Locate the cell with the specified text and output its [x, y] center coordinate. 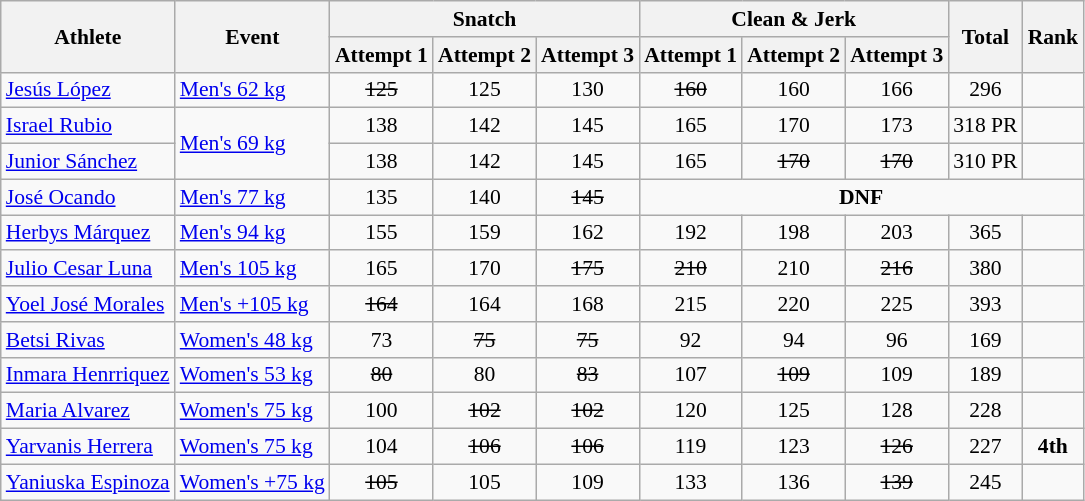
198 [794, 233]
120 [690, 411]
155 [382, 233]
168 [588, 304]
Snatch [484, 19]
393 [985, 304]
Maria Alvarez [88, 411]
Men's 105 kg [252, 269]
173 [896, 126]
Junior Sánchez [88, 162]
225 [896, 304]
104 [382, 447]
169 [985, 340]
Women's 53 kg [252, 375]
227 [985, 447]
107 [690, 375]
126 [896, 447]
Yarvanis Herrera [88, 447]
José Ocando [88, 197]
365 [985, 233]
380 [985, 269]
73 [382, 340]
215 [690, 304]
128 [896, 411]
Julio Cesar Luna [88, 269]
96 [896, 340]
83 [588, 375]
Herbys Márquez [88, 233]
133 [690, 482]
Jesús López [88, 90]
DNF [861, 197]
Men's +105 kg [252, 304]
140 [484, 197]
136 [794, 482]
94 [794, 340]
Israel Rubio [88, 126]
310 PR [985, 162]
220 [794, 304]
216 [896, 269]
Men's 62 kg [252, 90]
119 [690, 447]
Men's 69 kg [252, 144]
Yoel José Morales [88, 304]
Event [252, 36]
Athlete [88, 36]
245 [985, 482]
192 [690, 233]
Inmara Henrriquez [88, 375]
Women's 48 kg [252, 340]
Total [985, 36]
166 [896, 90]
100 [382, 411]
175 [588, 269]
318 PR [985, 126]
Men's 77 kg [252, 197]
159 [484, 233]
189 [985, 375]
296 [985, 90]
Yaniuska Espinoza [88, 482]
130 [588, 90]
135 [382, 197]
4th [1054, 447]
203 [896, 233]
228 [985, 411]
Women's +75 kg [252, 482]
Betsi Rivas [88, 340]
Clean & Jerk [794, 19]
Men's 94 kg [252, 233]
123 [794, 447]
Rank [1054, 36]
139 [896, 482]
92 [690, 340]
162 [588, 233]
